Return (X, Y) of the center of cell containing provided text 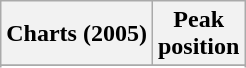
Peakposition (198, 34)
Charts (2005) (77, 34)
